Return the (x, y) coordinate for the center point of the cell that contains the specified text.  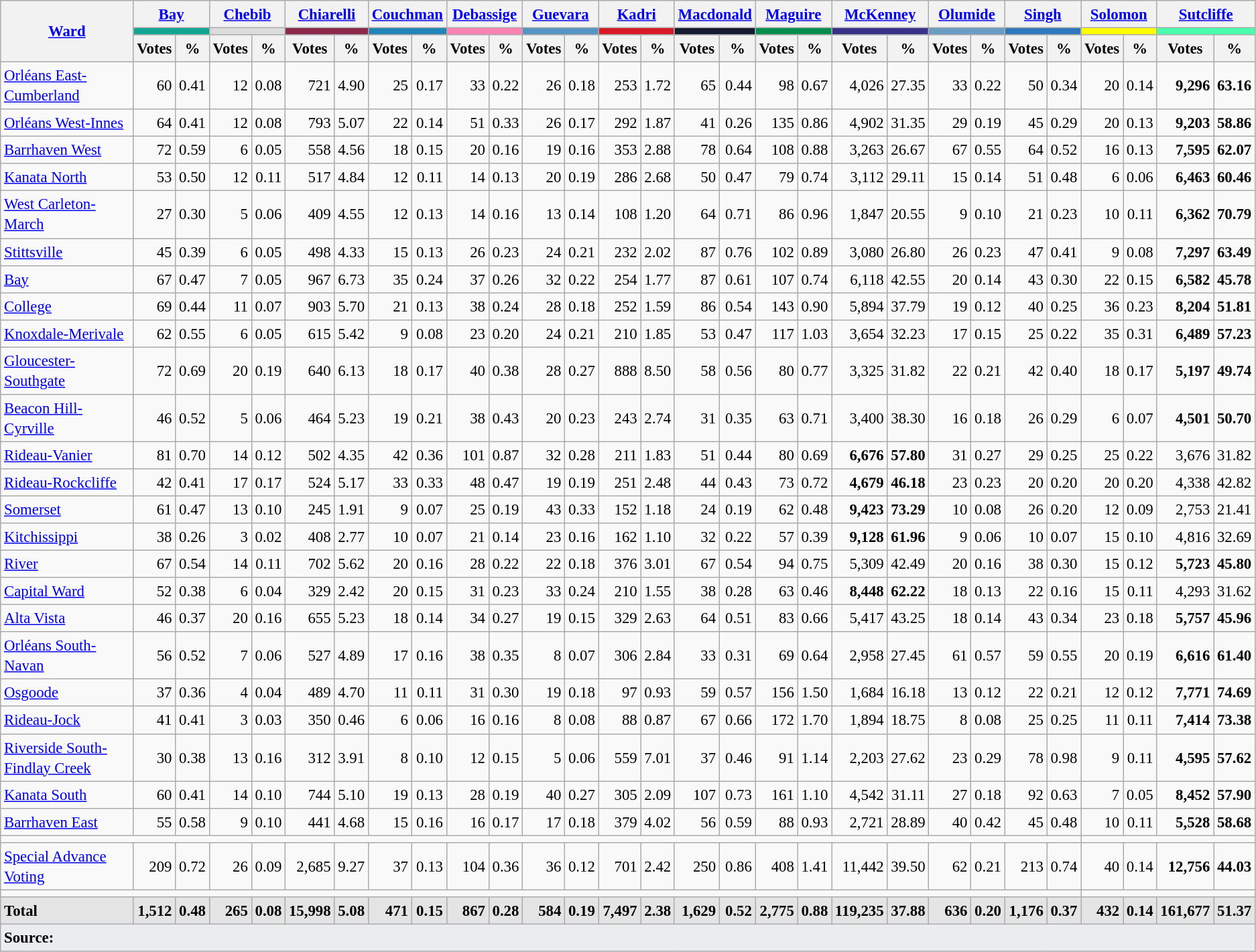
379 (619, 821)
502 (310, 456)
0.56 (737, 371)
559 (619, 757)
2.38 (657, 911)
31.35 (908, 123)
0.58 (192, 821)
6,676 (859, 456)
0.76 (737, 252)
4,338 (1185, 482)
162 (619, 537)
5,757 (1185, 619)
0.75 (814, 564)
61.96 (908, 537)
4,542 (859, 795)
471 (390, 911)
3.91 (351, 757)
7,595 (1185, 150)
58.86 (1235, 123)
161 (776, 795)
Barrhaven West (67, 150)
62.22 (908, 591)
2,203 (859, 757)
39.50 (908, 867)
8.50 (657, 371)
4,501 (1185, 418)
527 (310, 655)
1.55 (657, 591)
0.42 (988, 821)
243 (619, 418)
143 (776, 307)
5.17 (351, 482)
61.40 (1235, 655)
Solomon (1119, 15)
4,595 (1185, 757)
49.74 (1235, 371)
Beacon Hill-Cyrville (67, 418)
265 (231, 911)
0.51 (737, 619)
30 (154, 757)
6.73 (351, 279)
48 (468, 482)
584 (544, 911)
27.45 (908, 655)
15,998 (310, 911)
655 (310, 619)
37.88 (908, 911)
744 (310, 795)
1,629 (697, 911)
28.89 (908, 821)
79 (776, 177)
0.03 (268, 721)
9,296 (1185, 86)
0.96 (814, 214)
5,309 (859, 564)
Kadri (637, 15)
7,297 (1185, 252)
65 (697, 86)
1.14 (814, 757)
57 (776, 537)
31.62 (1235, 591)
West Carleton-March (67, 214)
18.75 (908, 721)
245 (310, 509)
47 (1025, 252)
721 (310, 86)
0.89 (814, 252)
9,203 (1185, 123)
5.10 (351, 795)
903 (310, 307)
College (67, 307)
8,452 (1185, 795)
4,679 (859, 482)
350 (310, 721)
558 (310, 150)
161,677 (1185, 911)
42.49 (908, 564)
58.68 (1235, 821)
44.03 (1235, 867)
2.68 (657, 177)
3,112 (859, 177)
2.48 (657, 482)
6,118 (859, 279)
7.01 (657, 757)
73.29 (908, 509)
73 (776, 482)
5,417 (859, 619)
5.07 (351, 123)
Guevara (560, 15)
2,775 (776, 911)
4.55 (351, 214)
1.50 (814, 693)
441 (310, 821)
2.02 (657, 252)
4.56 (351, 150)
102 (776, 252)
636 (950, 911)
Orléans South-Navan (67, 655)
27.35 (908, 86)
353 (619, 150)
43.25 (908, 619)
45.80 (1235, 564)
River (67, 564)
Maguire (794, 15)
867 (468, 911)
254 (619, 279)
Total (67, 911)
57.90 (1235, 795)
63.16 (1235, 86)
640 (310, 371)
2.84 (657, 655)
83 (776, 619)
2,685 (310, 867)
2.63 (657, 619)
4.35 (351, 456)
5.62 (351, 564)
Riverside South-Findlay Creek (67, 757)
489 (310, 693)
94 (776, 564)
464 (310, 418)
152 (619, 509)
0.63 (1064, 795)
4,293 (1185, 591)
888 (619, 371)
4,816 (1185, 537)
Singh (1043, 15)
0.98 (1064, 757)
5,197 (1185, 371)
5,894 (859, 307)
432 (1102, 911)
6,582 (1185, 279)
Source: (628, 938)
9.27 (351, 867)
51.37 (1235, 911)
2.74 (657, 418)
Rideau-Jock (67, 721)
5,723 (1185, 564)
57.62 (1235, 757)
98 (776, 86)
5.70 (351, 307)
Osgoode (67, 693)
156 (776, 693)
0.90 (814, 307)
312 (310, 757)
4.84 (351, 177)
92 (1025, 795)
50.70 (1235, 418)
702 (310, 564)
1,684 (859, 693)
5.08 (351, 911)
4,026 (859, 86)
Special Advance Voting (67, 867)
0.67 (814, 86)
6.13 (351, 371)
0.40 (1064, 371)
5.42 (351, 334)
1,176 (1025, 911)
104 (468, 867)
1,847 (859, 214)
209 (154, 867)
58 (697, 371)
27.62 (908, 757)
1.77 (657, 279)
4.90 (351, 86)
8,204 (1185, 307)
45.96 (1235, 619)
Alta Vista (67, 619)
3.01 (657, 564)
81 (154, 456)
42.55 (908, 279)
7,414 (1185, 721)
Olumide (966, 15)
Orléans East-Cumberland (67, 86)
Chiarelli (327, 15)
3,263 (859, 150)
701 (619, 867)
1.41 (814, 867)
3,676 (1185, 456)
1,894 (859, 721)
37.79 (908, 307)
4.89 (351, 655)
Barrhaven East (67, 821)
793 (310, 123)
232 (619, 252)
31.11 (908, 795)
60.46 (1235, 177)
2.77 (351, 537)
1.87 (657, 123)
213 (1025, 867)
1.83 (657, 456)
34 (468, 619)
3,400 (859, 418)
4 (231, 693)
2,753 (1185, 509)
0.73 (737, 795)
62.07 (1235, 150)
46.18 (908, 482)
26.80 (908, 252)
Stittsville (67, 252)
42.82 (1235, 482)
2,958 (859, 655)
Sutcliffe (1206, 15)
12,756 (1185, 867)
Ward (67, 31)
305 (619, 795)
7,497 (619, 911)
306 (619, 655)
5,528 (1185, 821)
3,325 (859, 371)
Rideau-Vanier (67, 456)
Couchman (407, 15)
2.88 (657, 150)
1.20 (657, 214)
2,721 (859, 821)
32.69 (1235, 537)
4.33 (351, 252)
498 (310, 252)
211 (619, 456)
1.70 (814, 721)
286 (619, 177)
517 (310, 177)
0.77 (814, 371)
38.30 (908, 418)
967 (310, 279)
119,235 (859, 911)
97 (619, 693)
252 (619, 307)
32.23 (908, 334)
1.18 (657, 509)
0.50 (192, 177)
117 (776, 334)
20.55 (908, 214)
524 (310, 482)
1.59 (657, 307)
16.18 (908, 693)
11,442 (859, 867)
Capital Ward (67, 591)
4.68 (351, 821)
8,448 (859, 591)
Rideau-Rockcliffe (67, 482)
0.70 (192, 456)
292 (619, 123)
Kanata South (67, 795)
7,771 (1185, 693)
251 (619, 482)
Gloucester-Southgate (67, 371)
91 (776, 757)
Orléans West-Innes (67, 123)
44 (697, 482)
135 (776, 123)
250 (697, 867)
3,080 (859, 252)
9,128 (859, 537)
Debassige (484, 15)
172 (776, 721)
615 (310, 334)
26.67 (908, 150)
Kanata North (67, 177)
6,616 (1185, 655)
0.02 (268, 537)
73.38 (1235, 721)
4.70 (351, 693)
1.91 (351, 509)
55 (154, 821)
57.23 (1235, 334)
Chebib (247, 15)
6,362 (1185, 214)
Somerset (67, 509)
51.81 (1235, 307)
45.78 (1235, 279)
2.09 (657, 795)
21.41 (1235, 509)
57.80 (908, 456)
253 (619, 86)
6,463 (1185, 177)
4,902 (859, 123)
29.11 (908, 177)
376 (619, 564)
1.85 (657, 334)
Knoxdale-Merivale (67, 334)
1.03 (814, 334)
409 (310, 214)
3,654 (859, 334)
74.69 (1235, 693)
101 (468, 456)
0.61 (737, 279)
9,423 (859, 509)
1,512 (154, 911)
Macdonald (714, 15)
4.02 (657, 821)
Kitchissippi (67, 537)
63.49 (1235, 252)
6,489 (1185, 334)
52 (154, 591)
70.79 (1235, 214)
1.72 (657, 86)
McKenney (881, 15)
